Search for the cell housing the specified text and yield its (X, Y) center coordinate. 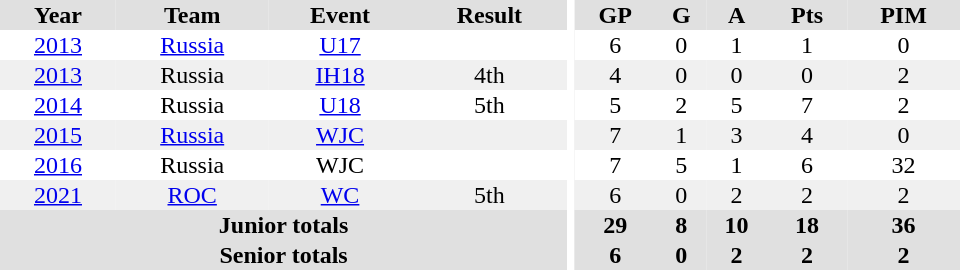
U17 (340, 45)
18 (807, 225)
GP (616, 15)
2015 (58, 135)
Result (490, 15)
ROC (192, 195)
U18 (340, 105)
29 (616, 225)
3 (736, 135)
PIM (904, 15)
A (736, 15)
Pts (807, 15)
36 (904, 225)
2016 (58, 165)
Event (340, 15)
4th (490, 75)
2014 (58, 105)
IH18 (340, 75)
Senior totals (284, 255)
32 (904, 165)
2021 (58, 195)
WC (340, 195)
Year (58, 15)
Team (192, 15)
8 (682, 225)
G (682, 15)
Junior totals (284, 225)
10 (736, 225)
